Detect which cell encompasses the target text, then output its (x, y) center coordinate. 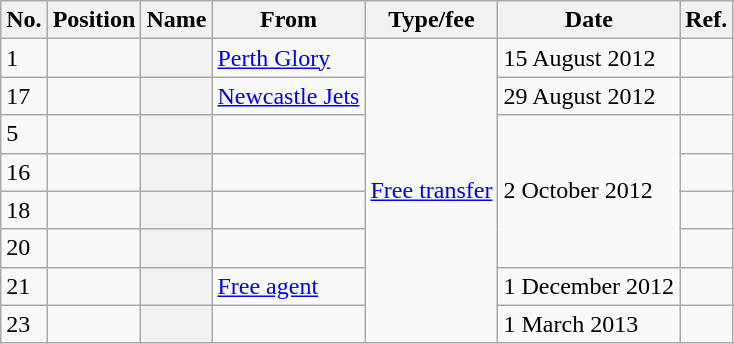
Type/fee (432, 20)
Position (94, 20)
Free transfer (432, 191)
Ref. (706, 20)
17 (24, 96)
18 (24, 210)
15 August 2012 (589, 58)
1 December 2012 (589, 286)
29 August 2012 (589, 96)
Perth Glory (288, 58)
16 (24, 172)
2 October 2012 (589, 191)
Free agent (288, 286)
1 (24, 58)
Name (176, 20)
Newcastle Jets (288, 96)
23 (24, 324)
21 (24, 286)
1 March 2013 (589, 324)
5 (24, 134)
20 (24, 248)
No. (24, 20)
From (288, 20)
Date (589, 20)
